Locate the cell with the specified text and output its (X, Y) center coordinate. 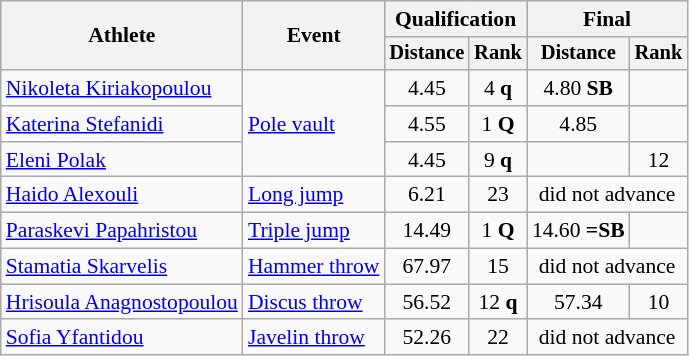
23 (498, 195)
6.21 (426, 195)
Pole vault (314, 124)
14.49 (426, 231)
Discus throw (314, 302)
4.85 (578, 124)
Stamatia Skarvelis (122, 267)
4.80 SB (578, 88)
Hammer throw (314, 267)
57.34 (578, 302)
12 q (498, 302)
22 (498, 338)
4 q (498, 88)
Eleni Polak (122, 160)
12 (659, 160)
Triple jump (314, 231)
15 (498, 267)
Sofia Yfantidou (122, 338)
Final (607, 19)
67.97 (426, 267)
56.52 (426, 302)
Long jump (314, 195)
10 (659, 302)
Nikoleta Kiriakopoulou (122, 88)
Haido Alexouli (122, 195)
9 q (498, 160)
Event (314, 36)
Katerina Stefanidi (122, 124)
Qualification (455, 19)
14.60 =SB (578, 231)
Paraskevi Papahristou (122, 231)
Javelin throw (314, 338)
52.26 (426, 338)
Hrisoula Anagnostopoulou (122, 302)
Athlete (122, 36)
4.55 (426, 124)
